Return [x, y] of the center of cell containing provided text 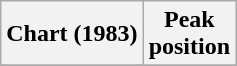
Peakposition [189, 34]
Chart (1983) [72, 34]
